Return (x, y) of the center of cell containing provided text 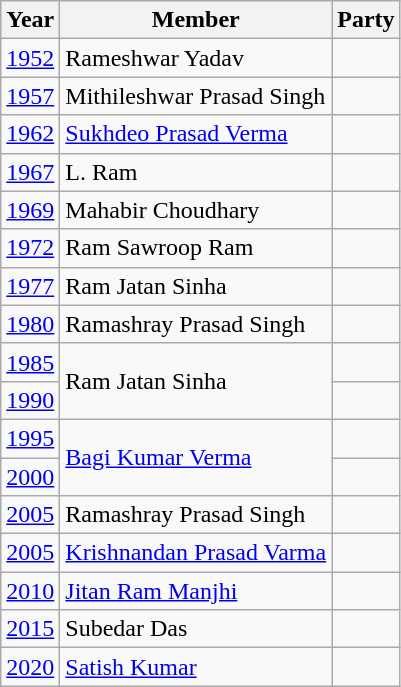
Mithileshwar Prasad Singh (196, 96)
1952 (30, 58)
1967 (30, 172)
Mahabir Choudhary (196, 210)
2020 (30, 667)
1990 (30, 400)
1972 (30, 248)
2015 (30, 629)
Party (366, 20)
2000 (30, 477)
2010 (30, 591)
Bagi Kumar Verma (196, 457)
Subedar Das (196, 629)
1969 (30, 210)
Ram Sawroop Ram (196, 248)
Jitan Ram Manjhi (196, 591)
1977 (30, 286)
1962 (30, 134)
1995 (30, 438)
1980 (30, 324)
1957 (30, 96)
Krishnandan Prasad Varma (196, 553)
L. Ram (196, 172)
Member (196, 20)
1985 (30, 362)
Sukhdeo Prasad Verma (196, 134)
Year (30, 20)
Satish Kumar (196, 667)
Rameshwar Yadav (196, 58)
